Detect which cell encompasses the target text, then output its (X, Y) center coordinate. 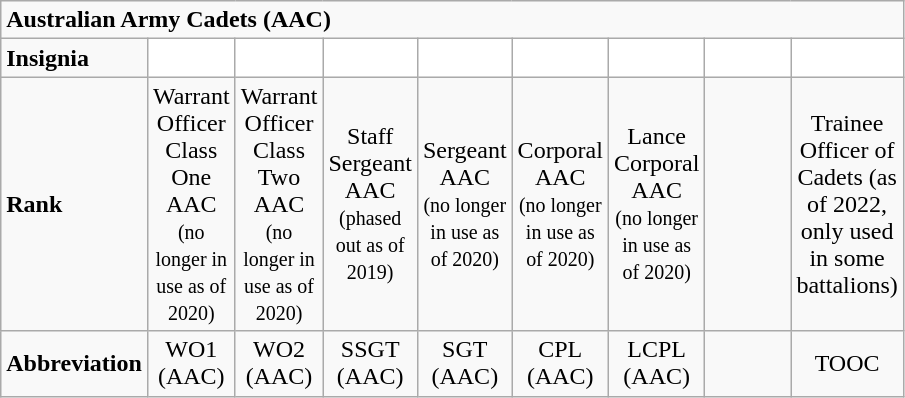
Abbreviation (74, 364)
Warrant Officer Class One AAC(no longer in use as of 2020) (191, 204)
WO2(AAC) (279, 364)
Australian Army Cadets (AAC) (452, 20)
Sergeant AAC(no longer in use as of 2020) (464, 204)
SGT(AAC) (464, 364)
Corporal AAC(no longer in use as of 2020) (560, 204)
SSGT(AAC) (370, 364)
Rank (74, 204)
Warrant Officer Class Two AAC(no longer in use as of 2020) (279, 204)
TOOC (847, 364)
Staff Sergeant AAC(phased out as of 2019) (370, 204)
WO1(AAC) (191, 364)
CPL(AAC) (560, 364)
Trainee Officer of Cadets (as of 2022, only used in some battalions) (847, 204)
LCPL(AAC) (656, 364)
Insignia (74, 58)
Lance Corporal AAC(no longer in use as of 2020) (656, 204)
